Scan for the cell matching the given text and deliver its [X, Y] coordinate at center. 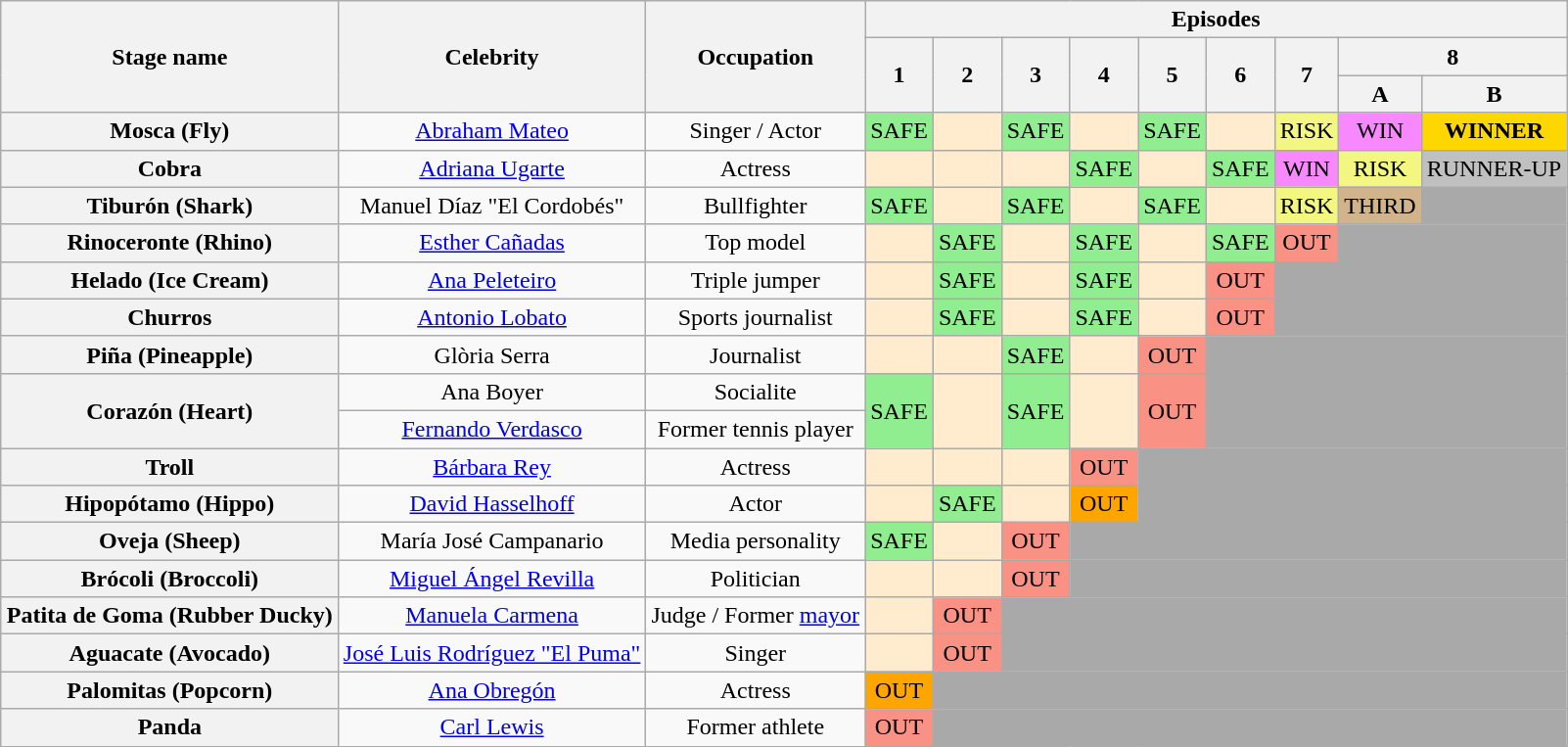
Tiburón (Shark) [169, 206]
Singer / Actor [756, 131]
David Hasselhoff [491, 504]
Journalist [756, 354]
Hipopótamo (Hippo) [169, 504]
Manuel Díaz "El Cordobés" [491, 206]
Troll [169, 467]
Media personality [756, 541]
Former tennis player [756, 429]
8 [1453, 57]
Singer [756, 653]
Patita de Goma (Rubber Ducky) [169, 616]
Ana Obregón [491, 690]
José Luis Rodríguez "El Puma" [491, 653]
Stage name [169, 57]
Helado (Ice Cream) [169, 280]
Socialite [756, 392]
Mosca (Fly) [169, 131]
Palomitas (Popcorn) [169, 690]
Cobra [169, 168]
Occupation [756, 57]
Judge / Former mayor [756, 616]
Abraham Mateo [491, 131]
3 [1036, 75]
5 [1173, 75]
4 [1104, 75]
Bullfighter [756, 206]
Corazón (Heart) [169, 410]
Piña (Pineapple) [169, 354]
1 [899, 75]
Carl Lewis [491, 727]
Politician [756, 579]
Bárbara Rey [491, 467]
B [1494, 94]
Oveja (Sheep) [169, 541]
WINNER [1494, 131]
Celebrity [491, 57]
Churros [169, 317]
Sports journalist [756, 317]
Miguel Ángel Revilla [491, 579]
Esther Cañadas [491, 243]
Actor [756, 504]
RUNNER-UP [1494, 168]
Manuela Carmena [491, 616]
Fernando Verdasco [491, 429]
6 [1240, 75]
Panda [169, 727]
A [1380, 94]
Antonio Lobato [491, 317]
Brócoli (Broccoli) [169, 579]
7 [1307, 75]
Top model [756, 243]
Former athlete [756, 727]
THIRD [1380, 206]
Episodes [1216, 20]
2 [967, 75]
Ana Peleteiro [491, 280]
Rinoceronte (Rhino) [169, 243]
Ana Boyer [491, 392]
Adriana Ugarte [491, 168]
Aguacate (Avocado) [169, 653]
María José Campanario [491, 541]
Triple jumper [756, 280]
Glòria Serra [491, 354]
